Search for the cell housing the specified text and yield its (X, Y) center coordinate. 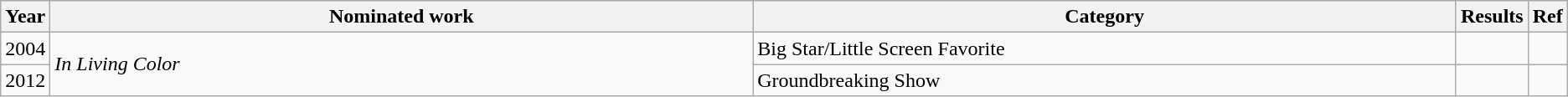
Category (1105, 17)
Ref (1548, 17)
Groundbreaking Show (1105, 80)
In Living Color (402, 64)
Results (1492, 17)
Big Star/Little Screen Favorite (1105, 48)
2012 (25, 80)
Nominated work (402, 17)
Year (25, 17)
2004 (25, 48)
